Provide the (X, Y) coordinate of the cell's center where the given text is located.  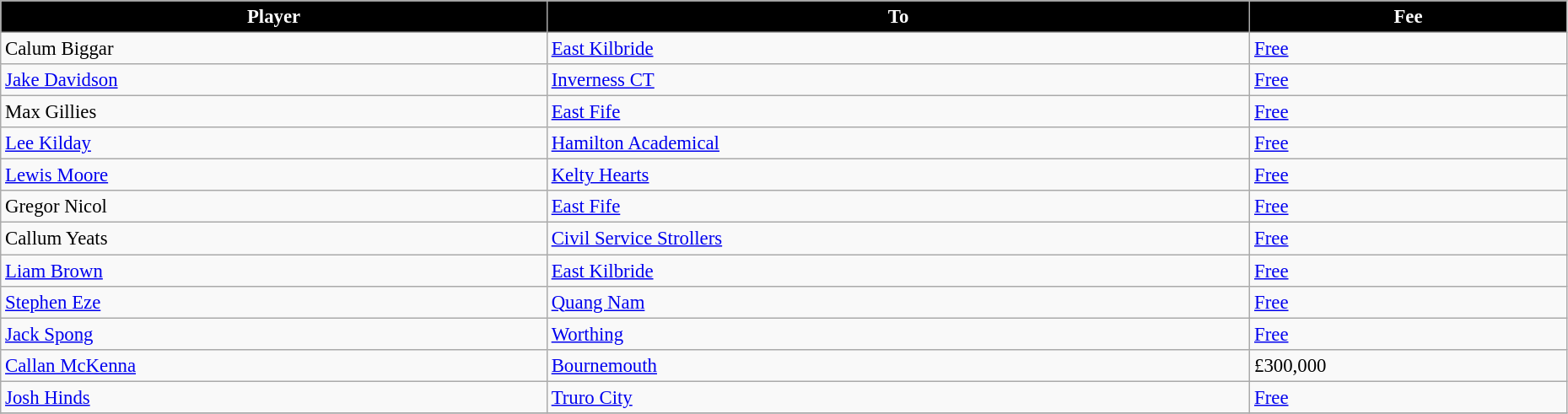
Liam Brown (274, 271)
Calum Biggar (274, 49)
Jack Spong (274, 334)
Quang Nam (897, 302)
Gregor Nicol (274, 207)
Jake Davidson (274, 80)
Inverness CT (897, 80)
£300,000 (1409, 365)
Callan McKenna (274, 365)
Truro City (897, 397)
Stephen Eze (274, 302)
Callum Yeats (274, 239)
Hamilton Academical (897, 143)
Kelty Hearts (897, 175)
Civil Service Strollers (897, 239)
Bournemouth (897, 365)
Worthing (897, 334)
To (897, 17)
Max Gillies (274, 112)
Josh Hinds (274, 397)
Player (274, 17)
Lewis Moore (274, 175)
Fee (1409, 17)
Lee Kilday (274, 143)
